Find where the given text appears and provide that cell's center as [X, Y] coordinate. 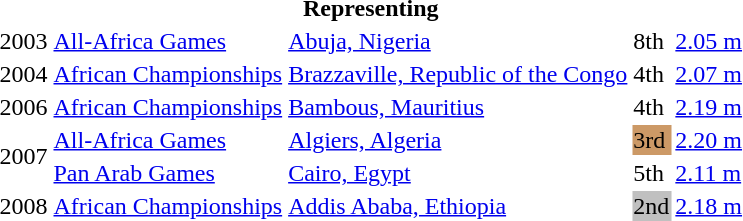
Brazzaville, Republic of the Congo [458, 74]
Abuja, Nigeria [458, 41]
2nd [652, 206]
5th [652, 173]
Addis Ababa, Ethiopia [458, 206]
Bambous, Mauritius [458, 107]
3rd [652, 140]
Cairo, Egypt [458, 173]
Algiers, Algeria [458, 140]
Pan Arab Games [168, 173]
8th [652, 41]
